From the cell containing the given text, extract its center point as (x, y) coordinate. 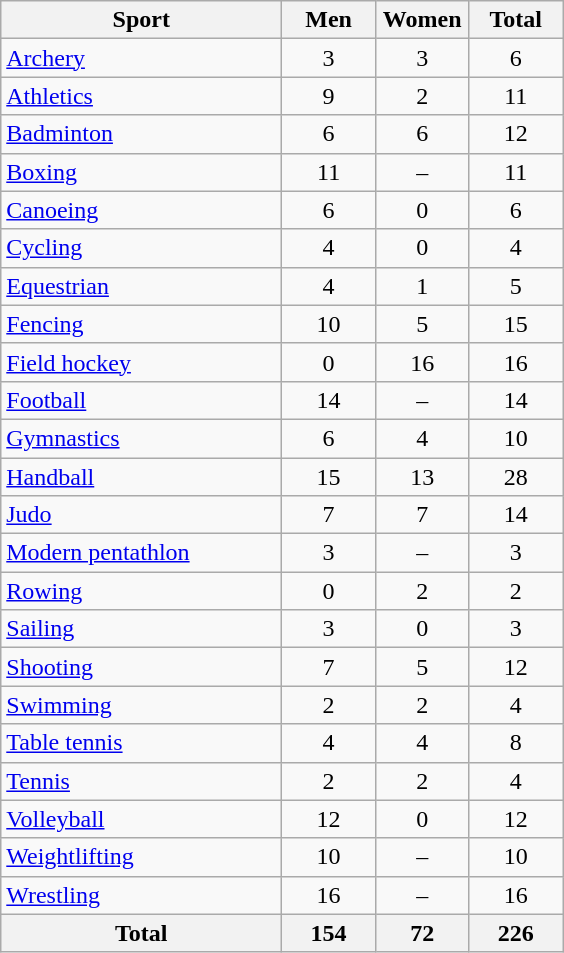
Weightlifting (142, 857)
1 (422, 286)
Modern pentathlon (142, 553)
Gymnastics (142, 438)
Football (142, 400)
Women (422, 20)
Table tennis (142, 743)
Volleyball (142, 819)
Tennis (142, 781)
Equestrian (142, 286)
Canoeing (142, 210)
Rowing (142, 591)
Men (329, 20)
Cycling (142, 248)
Sailing (142, 629)
154 (329, 933)
Swimming (142, 705)
Athletics (142, 96)
13 (422, 477)
Fencing (142, 324)
Boxing (142, 172)
Archery (142, 58)
Field hockey (142, 362)
8 (516, 743)
226 (516, 933)
Handball (142, 477)
Wrestling (142, 895)
9 (329, 96)
Judo (142, 515)
72 (422, 933)
Shooting (142, 667)
Badminton (142, 134)
28 (516, 477)
Sport (142, 20)
